For the text-containing cell, return its midpoint in (X, Y) coordinate format. 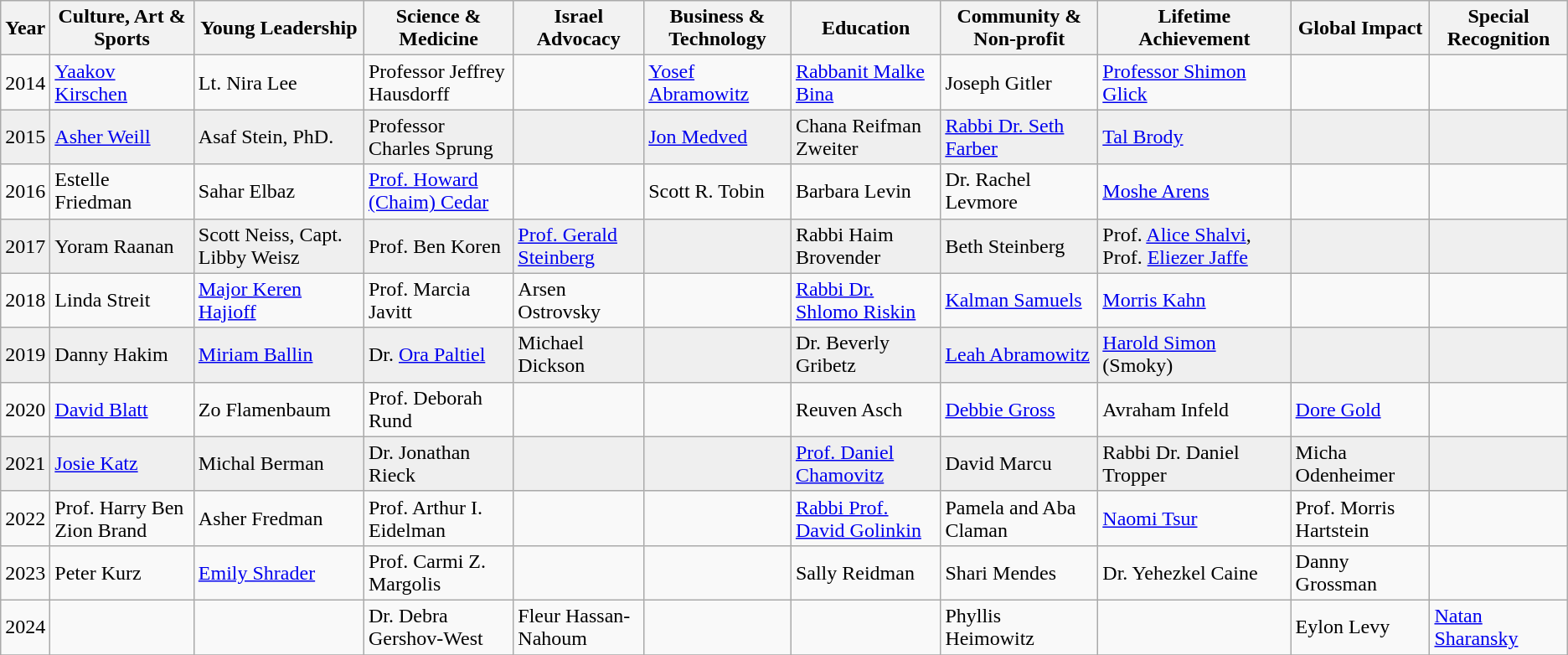
2021 (25, 464)
Debbie Gross (1019, 409)
Yoram Raanan (122, 246)
2019 (25, 355)
Prof. Arthur I. Eidelman (438, 518)
Lt. Nira Lee (278, 82)
Major Keren Hajioff (278, 300)
Beth Steinberg (1019, 246)
2024 (25, 627)
Yosef Abramowitz (718, 82)
2017 (25, 246)
Phyllis Heimowitz (1019, 627)
Asher Weill (122, 137)
Emily Shrader (278, 573)
Rabbanit Malke Bina (865, 82)
Prof. Gerald Steinberg (579, 246)
Dr. Ora Paltiel (438, 355)
Science & Medicine (438, 28)
Tal Brody (1194, 137)
Israel Advocacy (579, 28)
Pamela and Aba Claman (1019, 518)
Professor Charles Sprung (438, 137)
Rabbi Dr. Shlomo Riskin (865, 300)
Community & Non-profit (1019, 28)
Danny Hakim (122, 355)
2016 (25, 191)
Harold Simon (Smoky) (1194, 355)
Special Recognition (1498, 28)
Kalman Samuels (1019, 300)
Michael Dickson (579, 355)
Josie Katz (122, 464)
Chana Reifman Zweiter (865, 137)
Yaakov Kirschen (122, 82)
Naomi Tsur (1194, 518)
David Marcu (1019, 464)
Dr. Debra Gershov-West (438, 627)
Prof. Morris Hartstein (1360, 518)
Morris Kahn (1194, 300)
Dore Gold (1360, 409)
Business & Technology (718, 28)
Scott R. Tobin (718, 191)
Avraham Infeld (1194, 409)
Professor Jeffrey Hausdorff (438, 82)
Prof. Alice Shalvi, Prof. Eliezer Jaffe (1194, 246)
Joseph Gitler (1019, 82)
Rabbi Prof. David Golinkin (865, 518)
Global Impact (1360, 28)
Prof. Howard (Chaim) Cedar (438, 191)
2015 (25, 137)
Prof. Marcia Javitt (438, 300)
Natan Sharansky (1498, 627)
Prof. Carmi Z. Margolis (438, 573)
Young Leadership (278, 28)
Miriam Ballin (278, 355)
Zo Flamenbaum (278, 409)
Michal Berman (278, 464)
Asher Fredman (278, 518)
2014 (25, 82)
Asaf Stein, PhD. (278, 137)
Lifetime Achievement (1194, 28)
Reuven Asch (865, 409)
Prof. Harry Ben Zion Brand (122, 518)
2022 (25, 518)
Year (25, 28)
Fleur Hassan-Nahoum (579, 627)
Prof. Daniel Chamovitz (865, 464)
Education (865, 28)
2023 (25, 573)
Rabbi Haim Brovender (865, 246)
Linda Streit (122, 300)
Estelle Friedman (122, 191)
Culture, Art & Sports (122, 28)
Shari Mendes (1019, 573)
Barbara Levin (865, 191)
Dr. Yehezkel Caine (1194, 573)
Dr. Jonathan Rieck (438, 464)
Scott Neiss, Capt. Libby Weisz (278, 246)
Eylon Levy (1360, 627)
Rabbi Dr. Daniel Tropper (1194, 464)
Sally Reidman (865, 573)
Jon Medved (718, 137)
Moshe Arens (1194, 191)
Rabbi Dr. Seth Farber (1019, 137)
Dr. Rachel Levmore (1019, 191)
Professor Shimon Glick (1194, 82)
Danny Grossman (1360, 573)
Micha Odenheimer (1360, 464)
Sahar Elbaz (278, 191)
Prof. Ben Koren (438, 246)
David Blatt (122, 409)
Dr. Beverly Gribetz (865, 355)
2020 (25, 409)
Prof. Deborah Rund (438, 409)
Arsen Ostrovsky (579, 300)
2018 (25, 300)
Peter Kurz (122, 573)
Leah Abramowitz (1019, 355)
